From the cell containing the given text, extract its center point as (x, y) coordinate. 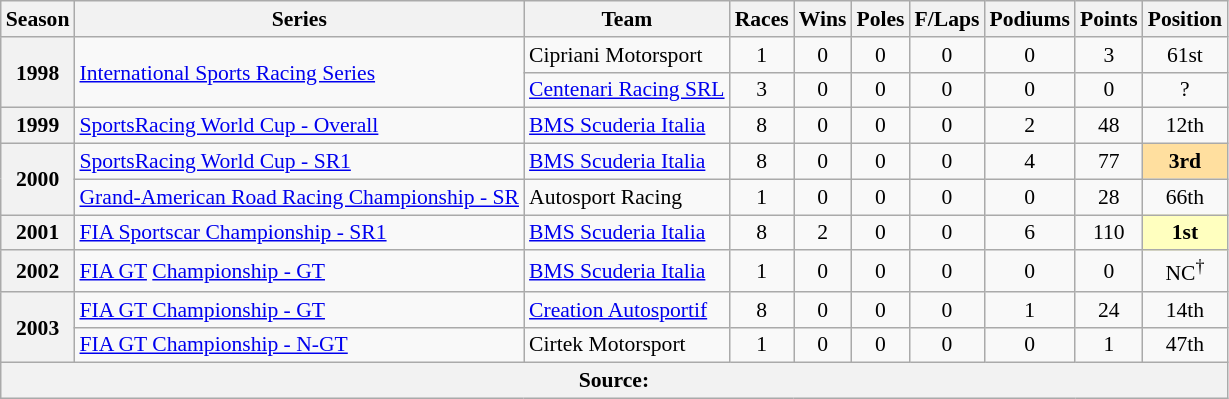
FIA GT Championship - N-GT (299, 345)
Position (1185, 19)
1999 (38, 126)
6 (1030, 233)
47th (1185, 345)
61st (1185, 55)
SportsRacing World Cup - SR1 (299, 162)
14th (1185, 310)
Cipriani Motorsport (627, 55)
Races (762, 19)
28 (1109, 197)
2000 (38, 180)
77 (1109, 162)
3rd (1185, 162)
1998 (38, 72)
24 (1109, 310)
48 (1109, 126)
SportsRacing World Cup - Overall (299, 126)
Grand-American Road Racing Championship - SR (299, 197)
? (1185, 90)
NC† (1185, 272)
Season (38, 19)
Podiums (1030, 19)
66th (1185, 197)
International Sports Racing Series (299, 72)
Creation Autosportif (627, 310)
Autosport Racing (627, 197)
Points (1109, 19)
12th (1185, 126)
Series (299, 19)
2001 (38, 233)
1st (1185, 233)
Team (627, 19)
F/Laps (948, 19)
4 (1030, 162)
Wins (823, 19)
110 (1109, 233)
Source: (614, 381)
Poles (880, 19)
2002 (38, 272)
2003 (38, 328)
FIA Sportscar Championship - SR1 (299, 233)
Cirtek Motorsport (627, 345)
Centenari Racing SRL (627, 90)
